Return the (X, Y) coordinate for the center point of the cell that contains the specified text.  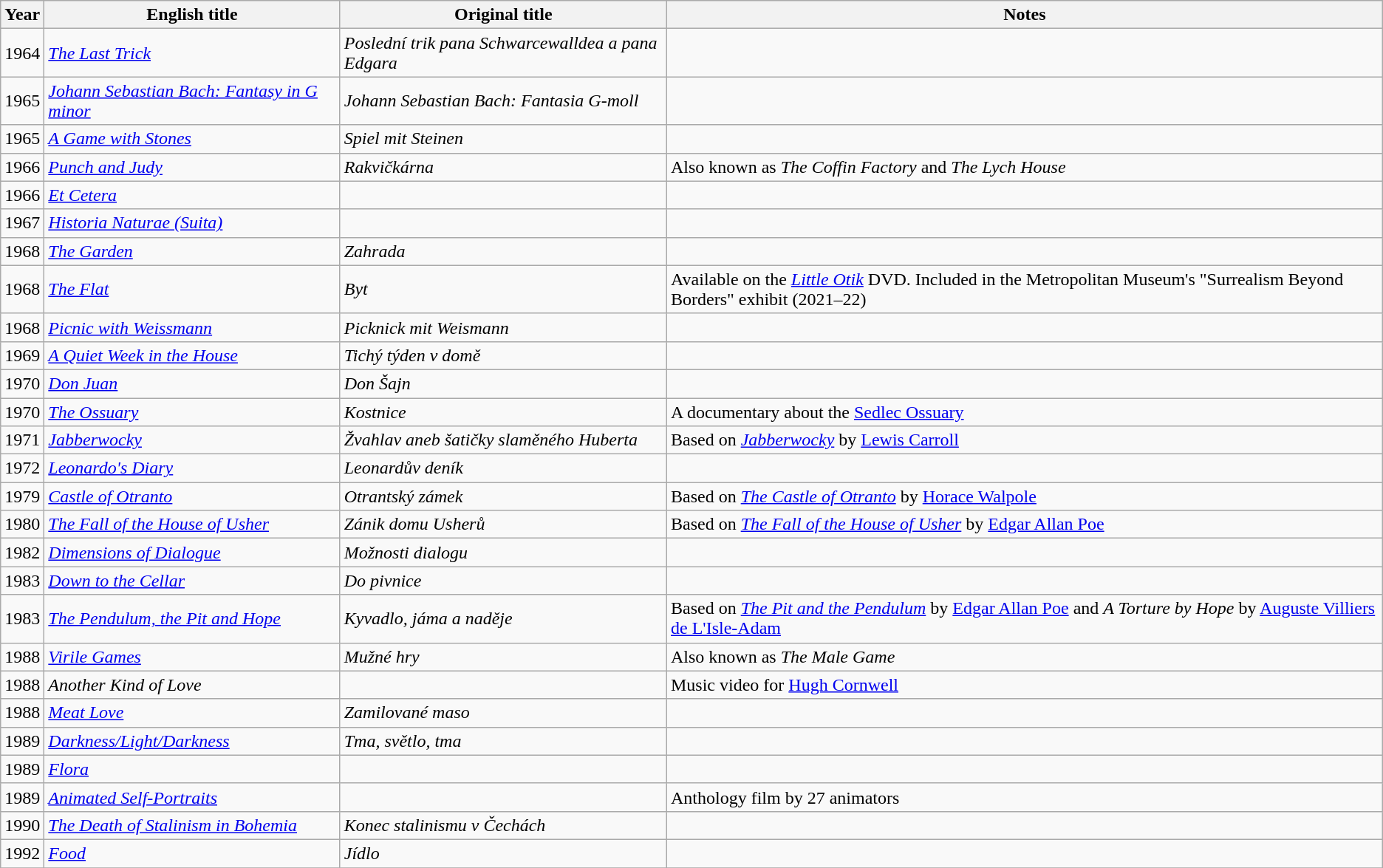
Anthology film by 27 animators (1024, 797)
Možnosti dialogu (503, 553)
Mužné hry (503, 657)
The Flat (192, 290)
1980 (22, 524)
The Ossuary (192, 411)
Animated Self-Portraits (192, 797)
Don Juan (192, 383)
1969 (22, 355)
Dimensions of Dialogue (192, 553)
Spiel mit Steinen (503, 139)
1982 (22, 553)
Don Šajn (503, 383)
Available on the Little Otik DVD. Included in the Metropolitan Museum's "Surrealism Beyond Borders" exhibit (2021–22) (1024, 290)
Poslední trik pana Schwarcewalldea a pana Edgara (503, 53)
1979 (22, 496)
The Fall of the House of Usher (192, 524)
The Death of Stalinism in Bohemia (192, 825)
Flora (192, 769)
1990 (22, 825)
Another Kind of Love (192, 685)
Otrantský zámek (503, 496)
1964 (22, 53)
Notes (1024, 15)
Meat Love (192, 713)
Žvahlav aneb šatičky slaměného Huberta (503, 440)
A documentary about the Sedlec Ossuary (1024, 411)
1971 (22, 440)
Tichý týden v domě (503, 355)
Punch and Judy (192, 167)
Kyvadlo, jáma a naděje (503, 619)
Based on Jabberwocky by Lewis Carroll (1024, 440)
Picnic with Weissmann (192, 327)
Konec stalinismu v Čechách (503, 825)
Byt (503, 290)
Darkness/Light/Darkness (192, 741)
The Pendulum, the Pit and Hope (192, 619)
A Quiet Week in the House (192, 355)
Zamilované maso (503, 713)
Based on The Fall of the House of Usher by Edgar Allan Poe (1024, 524)
Zánik domu Usherů (503, 524)
Food (192, 853)
Leonardův deník (503, 468)
Et Cetera (192, 195)
Also known as The Coffin Factory and The Lych House (1024, 167)
Castle of Otranto (192, 496)
Zahrada (503, 251)
1992 (22, 853)
1972 (22, 468)
Year (22, 15)
1967 (22, 223)
Based on The Castle of Otranto by Horace Walpole (1024, 496)
Historia Naturae (Suita) (192, 223)
Based on The Pit and the Pendulum by Edgar Allan Poe and A Torture by Hope by Auguste Villiers de L'Isle-Adam (1024, 619)
Music video for Hugh Cornwell (1024, 685)
Jabberwocky (192, 440)
Johann Sebastian Bach: Fantasy in G minor (192, 100)
English title (192, 15)
Original title (503, 15)
A Game with Stones (192, 139)
Virile Games (192, 657)
Rakvičkárna (503, 167)
Also known as The Male Game (1024, 657)
Johann Sebastian Bach: Fantasia G-moll (503, 100)
Kostnice (503, 411)
Down to the Cellar (192, 581)
Leonardo's Diary (192, 468)
Picknick mit Weismann (503, 327)
The Last Trick (192, 53)
The Garden (192, 251)
Jídlo (503, 853)
Tma, světlo, tma (503, 741)
Do pivnice (503, 581)
